Determine the (x, y) coordinate at the center of the cell enclosing the given text.  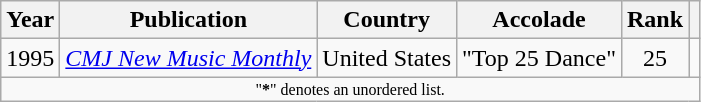
Year (30, 20)
"*" denotes an unordered list. (350, 89)
Country (387, 20)
Rank (654, 20)
Publication (188, 20)
CMJ New Music Monthly (188, 58)
Accolade (540, 20)
"Top 25 Dance" (540, 58)
1995 (30, 58)
25 (654, 58)
United States (387, 58)
